Identify which cell holds the provided text, then report its [X, Y] central coordinate. 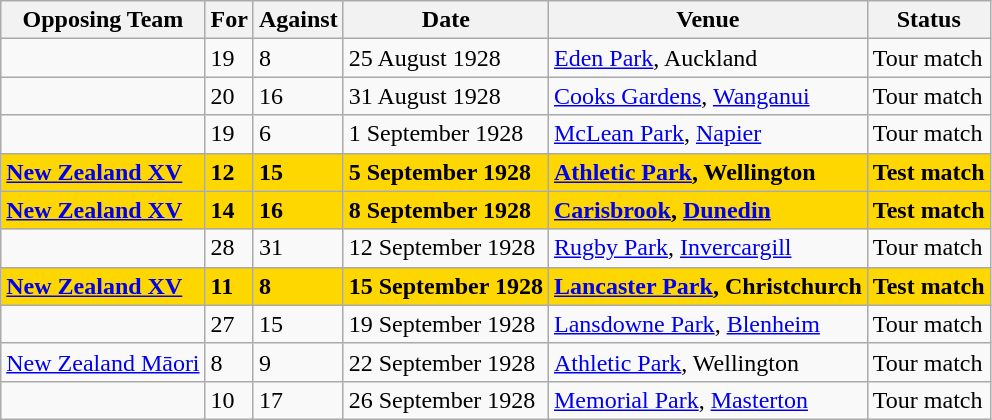
27 [229, 324]
20 [229, 96]
14 [229, 210]
9 [298, 362]
Rugby Park, Invercargill [708, 248]
McLean Park, Napier [708, 134]
Lansdowne Park, Blenheim [708, 324]
Carisbrook, Dunedin [708, 210]
25 August 1928 [446, 58]
1 September 1928 [446, 134]
Against [298, 20]
8 September 1928 [446, 210]
Opposing Team [103, 20]
Cooks Gardens, Wanganui [708, 96]
10 [229, 400]
6 [298, 134]
Memorial Park, Masterton [708, 400]
11 [229, 286]
5 September 1928 [446, 172]
Date [446, 20]
22 September 1928 [446, 362]
12 September 1928 [446, 248]
New Zealand Māori [103, 362]
26 September 1928 [446, 400]
15 September 1928 [446, 286]
17 [298, 400]
12 [229, 172]
Eden Park, Auckland [708, 58]
31 [298, 248]
31 August 1928 [446, 96]
28 [229, 248]
Lancaster Park, Christchurch [708, 286]
Status [928, 20]
19 September 1928 [446, 324]
Venue [708, 20]
For [229, 20]
